Capture the cell that displays the provided text and extract its (X, Y) central coordinate. 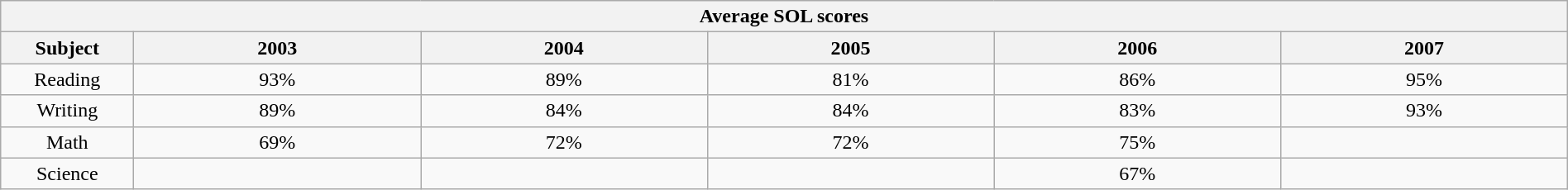
Reading (68, 79)
86% (1138, 79)
81% (850, 79)
Science (68, 173)
69% (278, 142)
2004 (564, 48)
75% (1138, 142)
95% (1424, 79)
Math (68, 142)
83% (1138, 111)
2006 (1138, 48)
2003 (278, 48)
2007 (1424, 48)
Average SOL scores (784, 17)
2005 (850, 48)
Writing (68, 111)
67% (1138, 173)
Subject (68, 48)
